Return the [x, y] coordinate for the center point of the cell that contains the specified text.  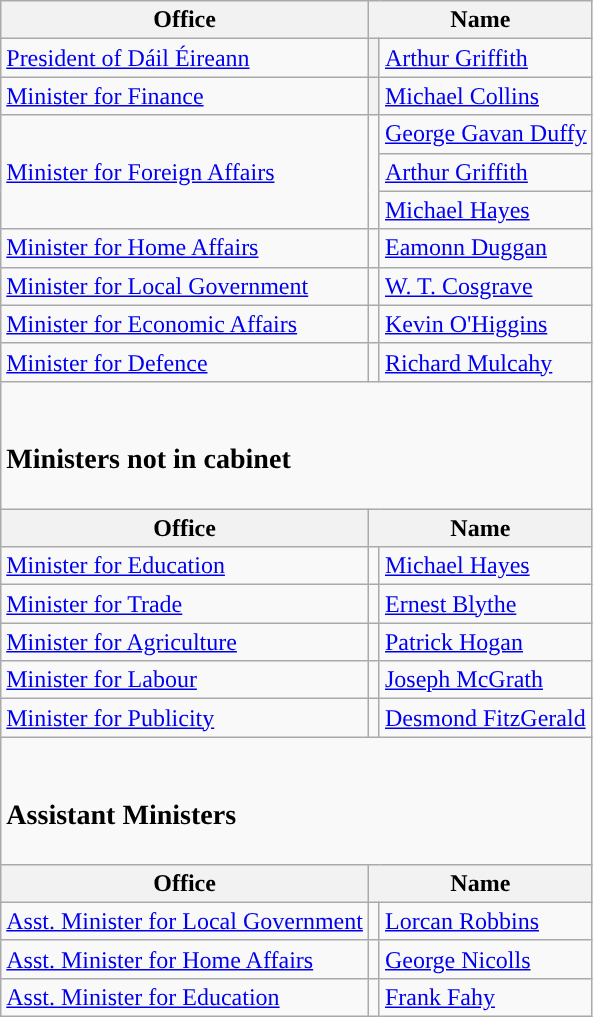
Ministers not in cabinet [297, 444]
Minister for Home Affairs [185, 248]
Joseph McGrath [486, 680]
Richard Mulcahy [486, 362]
Minister for Trade [185, 604]
Michael Collins [486, 96]
Minister for Labour [185, 680]
Asst. Minister for Local Government [185, 921]
Asst. Minister for Education [185, 997]
Minister for Foreign Affairs [185, 172]
Minister for Publicity [185, 718]
Minister for Finance [185, 96]
Minister for Agriculture [185, 642]
Asst. Minister for Home Affairs [185, 959]
Minister for Local Government [185, 286]
W. T. Cosgrave [486, 286]
Patrick Hogan [486, 642]
President of Dáil Éireann [185, 58]
George Nicolls [486, 959]
George Gavan Duffy [486, 134]
Desmond FitzGerald [486, 718]
Minister for Education [185, 566]
Lorcan Robbins [486, 921]
Kevin O'Higgins [486, 324]
Minister for Defence [185, 362]
Frank Fahy [486, 997]
Assistant Ministers [297, 800]
Ernest Blythe [486, 604]
Eamonn Duggan [486, 248]
Minister for Economic Affairs [185, 324]
